Locate the cell with the specified text and output its (x, y) center coordinate. 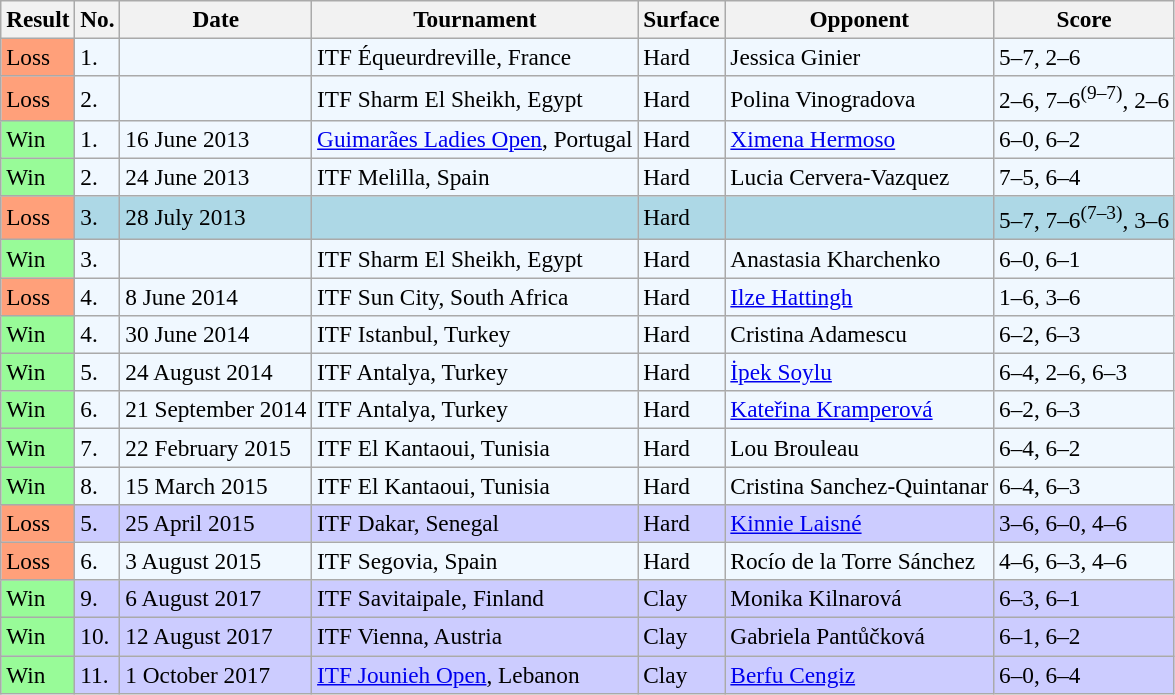
ITF Équeurdreville, France (475, 57)
6–3, 6–1 (1084, 599)
Monika Kilnarová (860, 599)
6–4, 6–3 (1084, 485)
5–7, 7–6(7–3), 3–6 (1084, 217)
ITF Jounieh Open, Lebanon (475, 674)
Kateřina Kramperová (860, 410)
6–0, 6–4 (1084, 674)
7–5, 6–4 (1084, 177)
Gabriela Pantůčková (860, 636)
3 August 2015 (216, 561)
ITF Segovia, Spain (475, 561)
2–6, 7–6(9–7), 2–6 (1084, 98)
Cristina Adamescu (860, 334)
1–6, 3–6 (1084, 296)
ITF Savitaipale, Finland (475, 599)
Ximena Hermoso (860, 139)
ITF Melilla, Spain (475, 177)
8. (98, 485)
3–6, 6–0, 4–6 (1084, 523)
28 July 2013 (216, 217)
ITF Istanbul, Turkey (475, 334)
11. (98, 674)
7. (98, 447)
Score (1084, 19)
21 September 2014 (216, 410)
Guimarães Ladies Open, Portugal (475, 139)
ITF Vienna, Austria (475, 636)
6 August 2017 (216, 599)
Lou Brouleau (860, 447)
Ilze Hattingh (860, 296)
25 April 2015 (216, 523)
Rocío de la Torre Sánchez (860, 561)
No. (98, 19)
Kinnie Laisné (860, 523)
İpek Soylu (860, 372)
24 August 2014 (216, 372)
Opponent (860, 19)
Polina Vinogradova (860, 98)
ITF Dakar, Senegal (475, 523)
Date (216, 19)
15 March 2015 (216, 485)
12 August 2017 (216, 636)
6–0, 6–1 (1084, 258)
Surface (682, 19)
8 June 2014 (216, 296)
6–4, 2–6, 6–3 (1084, 372)
4–6, 6–3, 4–6 (1084, 561)
16 June 2013 (216, 139)
Result (38, 19)
Berfu Cengiz (860, 674)
1 October 2017 (216, 674)
6–4, 6–2 (1084, 447)
5–7, 2–6 (1084, 57)
6–0, 6–2 (1084, 139)
Jessica Ginier (860, 57)
24 June 2013 (216, 177)
Tournament (475, 19)
Lucia Cervera-Vazquez (860, 177)
10. (98, 636)
22 February 2015 (216, 447)
Cristina Sanchez-Quintanar (860, 485)
9. (98, 599)
ITF Sun City, South Africa (475, 296)
30 June 2014 (216, 334)
Anastasia Kharchenko (860, 258)
6–1, 6–2 (1084, 636)
